Pinpoint the cell where the given text exists, returning its (X, Y) midpoint coordinate. 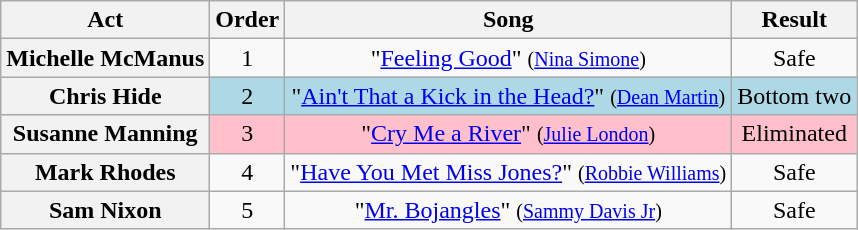
Susanne Manning (106, 134)
Bottom two (794, 96)
Song (508, 20)
Chris Hide (106, 96)
"Cry Me a River" (Julie London) (508, 134)
Result (794, 20)
Order (248, 20)
Michelle McManus (106, 58)
4 (248, 172)
Act (106, 20)
3 (248, 134)
2 (248, 96)
"Ain't That a Kick in the Head?" (Dean Martin) (508, 96)
1 (248, 58)
5 (248, 210)
Eliminated (794, 134)
"Mr. Bojangles" (Sammy Davis Jr) (508, 210)
Sam Nixon (106, 210)
"Feeling Good" (Nina Simone) (508, 58)
Mark Rhodes (106, 172)
"Have You Met Miss Jones?" (Robbie Williams) (508, 172)
